Capture the cell that displays the provided text and extract its (x, y) central coordinate. 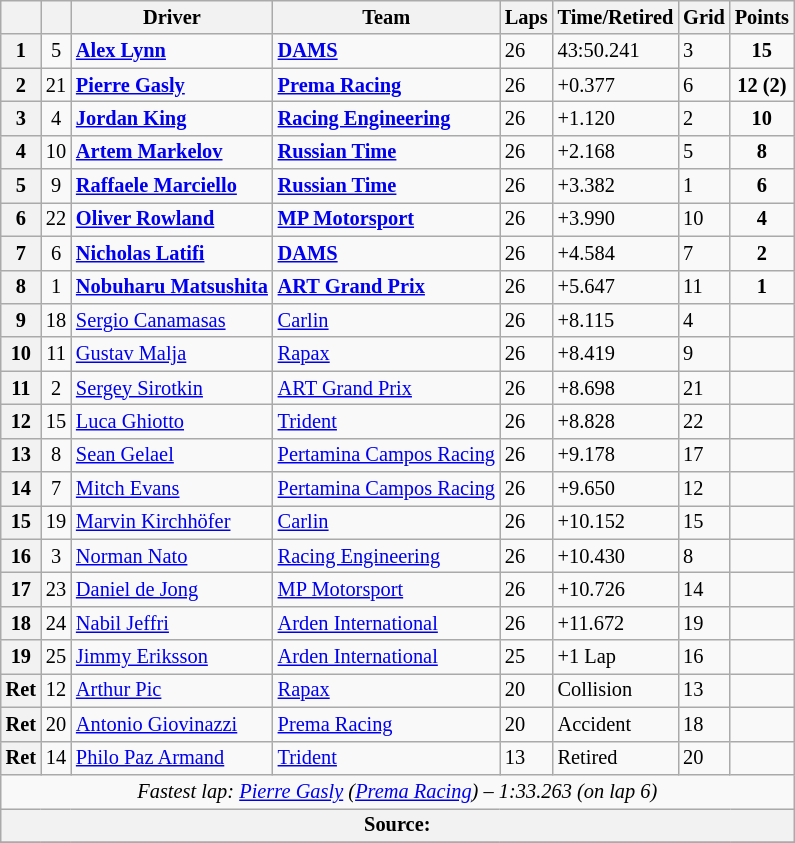
Team (386, 17)
Grid (704, 17)
+10.726 (616, 589)
Oliver Rowland (172, 219)
+9.650 (616, 489)
Sergio Canamasas (172, 320)
Philo Paz Armand (172, 758)
+1 Lap (616, 657)
+8.828 (616, 421)
+10.152 (616, 522)
Accident (616, 724)
Nabil Jeffri (172, 623)
Sergey Sirotkin (172, 388)
Jordan King (172, 118)
Fastest lap: Pierre Gasly (Prema Racing) – 1:33.263 (on lap 6) (398, 791)
Alex Lynn (172, 51)
Gustav Malja (172, 354)
+5.647 (616, 287)
+8.419 (616, 354)
Pierre Gasly (172, 85)
Nicholas Latifi (172, 253)
+11.672 (616, 623)
Nobuharu Matsushita (172, 287)
+3.990 (616, 219)
Raffaele Marciello (172, 186)
Marvin Kirchhöfer (172, 522)
+4.584 (616, 253)
Source: (398, 825)
Artem Markelov (172, 152)
Time/Retired (616, 17)
Retired (616, 758)
23 (56, 589)
Laps (526, 17)
Driver (172, 17)
Sean Gelael (172, 455)
+1.120 (616, 118)
+0.377 (616, 85)
+9.178 (616, 455)
+10.430 (616, 556)
Points (762, 17)
Collision (616, 690)
+2.168 (616, 152)
43:50.241 (616, 51)
Mitch Evans (172, 489)
Arthur Pic (172, 690)
+8.698 (616, 388)
24 (56, 623)
+8.115 (616, 320)
12 (2) (762, 85)
Antonio Giovinazzi (172, 724)
Jimmy Eriksson (172, 657)
+3.382 (616, 186)
Luca Ghiotto (172, 421)
Daniel de Jong (172, 589)
Norman Nato (172, 556)
